Extract the (X, Y) coordinate from the center of the cell holding the provided text.  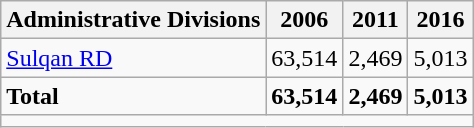
Administrative Divisions (134, 20)
2016 (440, 20)
Total (134, 96)
2011 (376, 20)
Sulqan RD (134, 58)
2006 (304, 20)
